Search for the cell housing the specified text and yield its (X, Y) center coordinate. 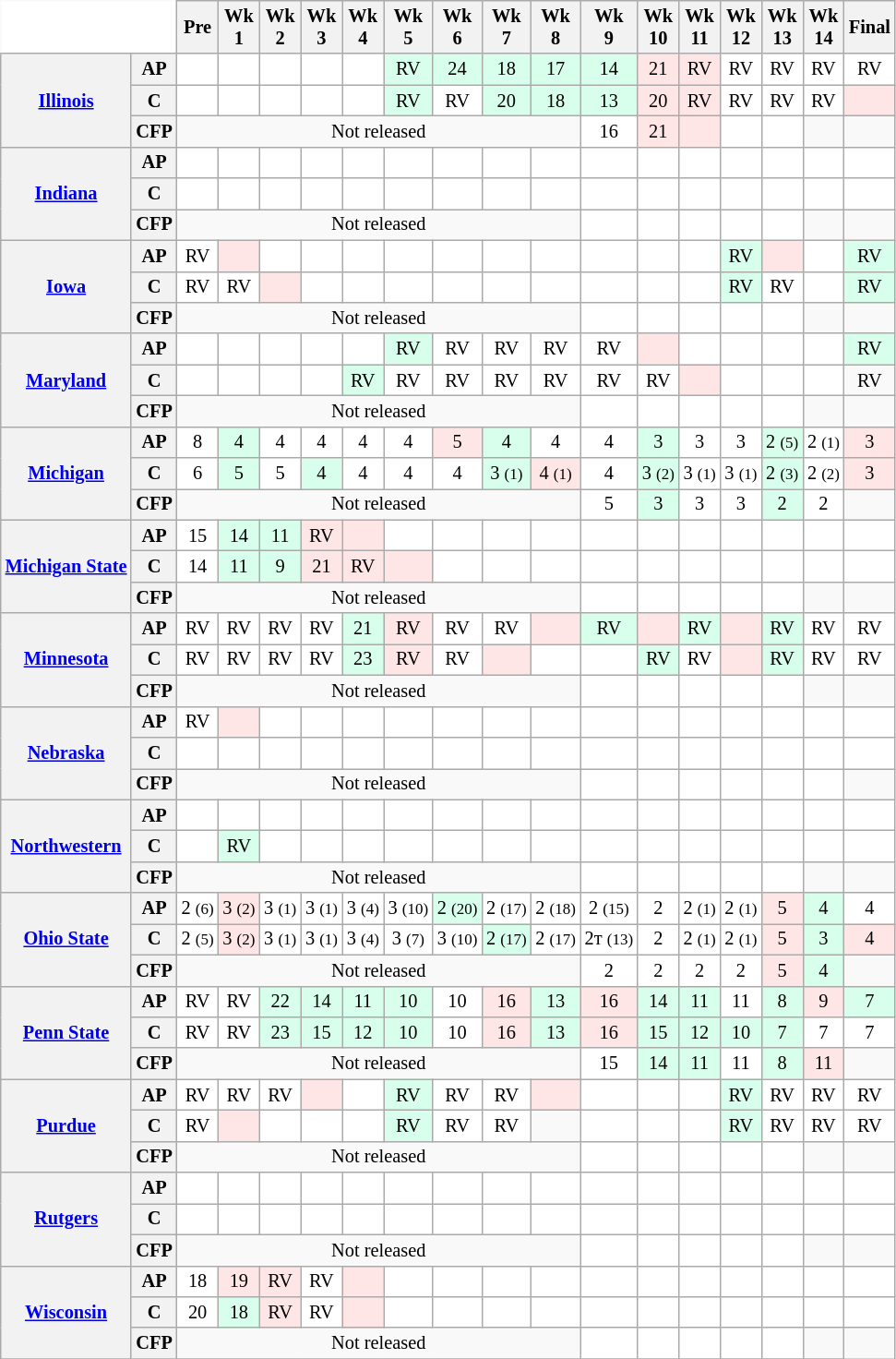
2 (2) (823, 474)
Wk3 (321, 27)
6 (197, 474)
2 (15) (609, 908)
Wk7 (506, 27)
Wk12 (740, 27)
Wk2 (281, 27)
Iowa (66, 286)
24 (458, 69)
Wk9 (609, 27)
Pre (197, 27)
Rutgers (66, 1219)
Minnesota (66, 659)
Purdue (66, 1126)
Wk8 (556, 27)
Wk14 (823, 27)
Wk13 (783, 27)
Maryland (66, 380)
Wk1 (238, 27)
Ohio State (66, 940)
2 (3) (783, 474)
Final (869, 27)
19 (238, 1281)
2т (13) (609, 939)
3 (7) (408, 939)
Wk11 (699, 27)
4 (1) (556, 474)
2 (18) (556, 908)
Wk6 (458, 27)
Michigan (66, 473)
Wk4 (364, 27)
Northwestern (66, 846)
Penn State (66, 1032)
Illinois (66, 100)
Wk10 (659, 27)
Michigan State (66, 567)
2 (20) (458, 908)
Wisconsin (66, 1313)
Wk5 (408, 27)
Indiana (66, 194)
22 (281, 1002)
Nebraska (66, 753)
2 (6) (197, 908)
17 (556, 69)
